Determine the (x, y) coordinate at the center of the cell enclosing the given text.  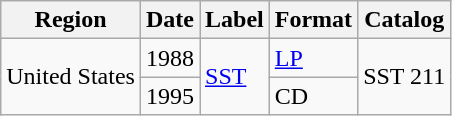
CD (313, 96)
LP (313, 58)
Date (170, 20)
Region (71, 20)
SST 211 (404, 77)
Format (313, 20)
Label (235, 20)
SST (235, 77)
1988 (170, 58)
United States (71, 77)
1995 (170, 96)
Catalog (404, 20)
